Locate the cell with the specified text and output its [X, Y] center coordinate. 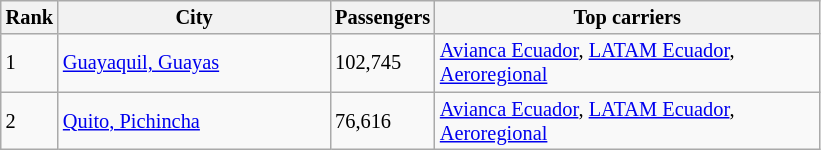
Quito, Pichincha [194, 121]
Passengers [382, 17]
Top carriers [628, 17]
76,616 [382, 121]
City [194, 17]
2 [30, 121]
Rank [30, 17]
1 [30, 63]
Guayaquil, Guayas [194, 63]
102,745 [382, 63]
